For the text-containing cell, return its midpoint in [X, Y] coordinate format. 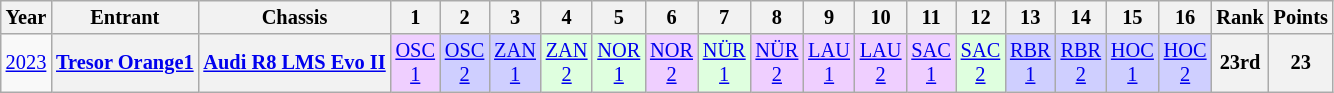
7 [724, 17]
SAC2 [980, 63]
8 [778, 17]
10 [881, 17]
NÜR2 [778, 63]
23rd [1240, 63]
5 [618, 17]
RBR2 [1081, 63]
12 [980, 17]
1 [416, 17]
HOC1 [1132, 63]
LAU1 [829, 63]
OSC1 [416, 63]
Year [26, 17]
23 [1301, 63]
14 [1081, 17]
NÜR1 [724, 63]
ZAN2 [567, 63]
HOC2 [1186, 63]
Rank [1240, 17]
ZAN1 [515, 63]
6 [672, 17]
NOR1 [618, 63]
Tresor Orange1 [124, 63]
Points [1301, 17]
OSC2 [464, 63]
Entrant [124, 17]
13 [1030, 17]
RBR1 [1030, 63]
16 [1186, 17]
Chassis [294, 17]
NOR2 [672, 63]
4 [567, 17]
15 [1132, 17]
2023 [26, 63]
Audi R8 LMS Evo II [294, 63]
SAC1 [930, 63]
2 [464, 17]
11 [930, 17]
LAU2 [881, 63]
9 [829, 17]
3 [515, 17]
